Find where the given text appears and provide that cell's center as [x, y] coordinate. 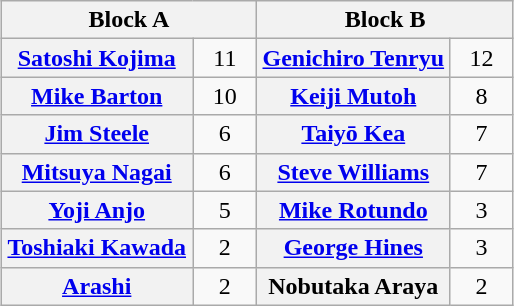
Satoshi Kojima [97, 58]
George Hines [354, 248]
Block B [385, 20]
Taiyō Kea [354, 134]
Mitsuya Nagai [97, 172]
Keiji Mutoh [354, 96]
5 [225, 210]
Nobutaka Araya [354, 286]
8 [482, 96]
10 [225, 96]
Steve Williams [354, 172]
12 [482, 58]
Arashi [97, 286]
Block A [129, 20]
Mike Rotundo [354, 210]
Genichiro Tenryu [354, 58]
Yoji Anjo [97, 210]
Mike Barton [97, 96]
11 [225, 58]
Toshiaki Kawada [97, 248]
Jim Steele [97, 134]
